Find where the given text appears and provide that cell's center as (X, Y) coordinate. 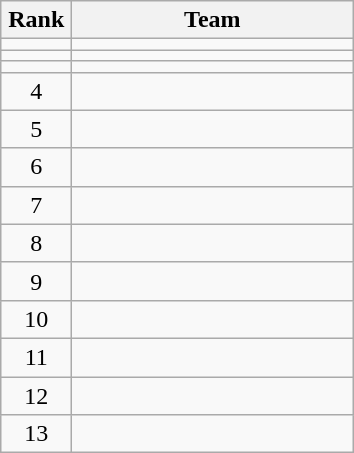
4 (36, 91)
10 (36, 319)
6 (36, 167)
8 (36, 243)
Rank (36, 20)
5 (36, 129)
11 (36, 357)
12 (36, 395)
9 (36, 281)
13 (36, 434)
7 (36, 205)
Team (212, 20)
